Capture the cell that displays the provided text and extract its (X, Y) central coordinate. 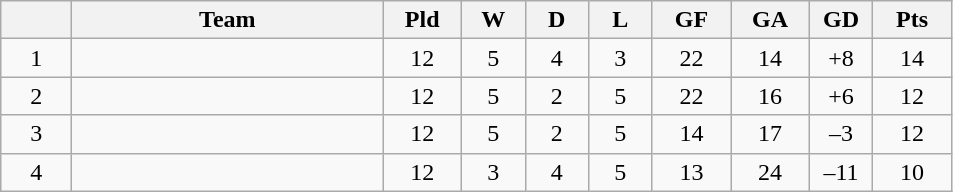
D (557, 20)
L (621, 20)
17 (770, 134)
–3 (841, 134)
Pts (912, 20)
W (493, 20)
–11 (841, 172)
Team (228, 20)
GF (692, 20)
+8 (841, 58)
24 (770, 172)
+6 (841, 96)
GD (841, 20)
16 (770, 96)
1 (36, 58)
GA (770, 20)
Pld (422, 20)
13 (692, 172)
10 (912, 172)
